Pinpoint the cell where the given text exists, returning its [x, y] midpoint coordinate. 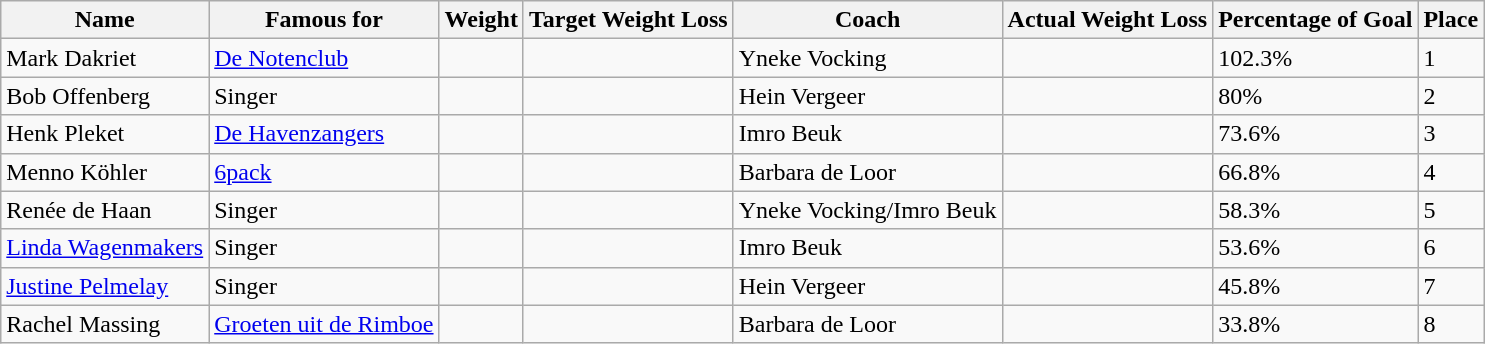
Target Weight Loss [628, 20]
102.3% [1316, 58]
De Notenclub [324, 58]
33.8% [1316, 324]
6pack [324, 172]
Groeten uit de Rimboe [324, 324]
Linda Wagenmakers [105, 248]
80% [1316, 96]
58.3% [1316, 210]
7 [1451, 286]
73.6% [1316, 134]
Name [105, 20]
3 [1451, 134]
Coach [868, 20]
Place [1451, 20]
Renée de Haan [105, 210]
Henk Pleket [105, 134]
Justine Pelmelay [105, 286]
Famous for [324, 20]
Percentage of Goal [1316, 20]
Yneke Vocking/Imro Beuk [868, 210]
Mark Dakriet [105, 58]
1 [1451, 58]
66.8% [1316, 172]
Menno Köhler [105, 172]
45.8% [1316, 286]
5 [1451, 210]
Actual Weight Loss [1108, 20]
De Havenzangers [324, 134]
53.6% [1316, 248]
Weight [481, 20]
Rachel Massing [105, 324]
Yneke Vocking [868, 58]
2 [1451, 96]
Bob Offenberg [105, 96]
6 [1451, 248]
8 [1451, 324]
4 [1451, 172]
